Return [x, y] of the center of cell containing provided text 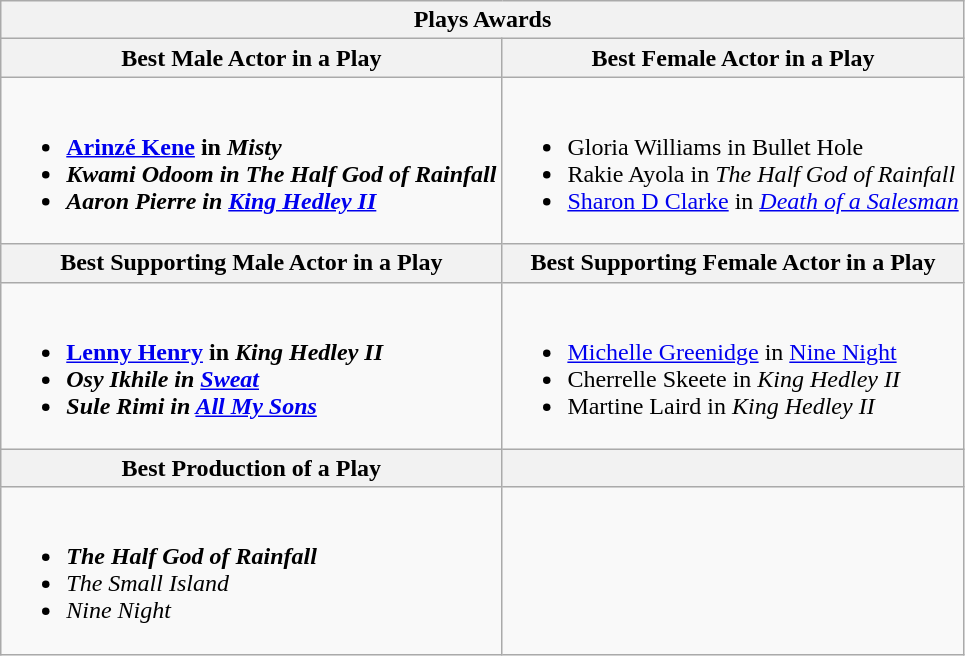
The Half God of RainfallThe Small IslandNine Night [252, 570]
Arinzé Kene in MistyKwami Odoom in The Half God of RainfallAaron Pierre in King Hedley II [252, 160]
Michelle Greenidge in Nine NightCherrelle Skeete in King Hedley IIMartine Laird in King Hedley II [733, 366]
Lenny Henry in King Hedley IIOsy Ikhile in SweatSule Rimi in All My Sons [252, 366]
Best Male Actor in a Play [252, 58]
Gloria Williams in Bullet HoleRakie Ayola in The Half God of RainfallSharon D Clarke in Death of a Salesman [733, 160]
Best Supporting Female Actor in a Play [733, 263]
Plays Awards [482, 20]
Best Female Actor in a Play [733, 58]
Best Supporting Male Actor in a Play [252, 263]
Best Production of a Play [252, 468]
